From the cell containing the given text, extract its center point as (X, Y) coordinate. 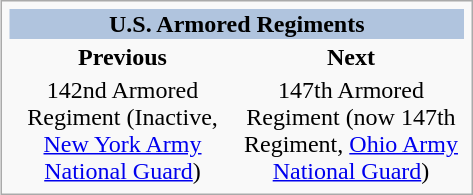
Previous (122, 57)
U.S. Armored Regiments (237, 24)
Next (350, 57)
147th Armored Regiment (now 147th Regiment, Ohio Army National Guard) (350, 130)
142nd Armored Regiment (Inactive, New York Army National Guard) (122, 130)
